Pinpoint the cell where the given text exists, returning its (X, Y) midpoint coordinate. 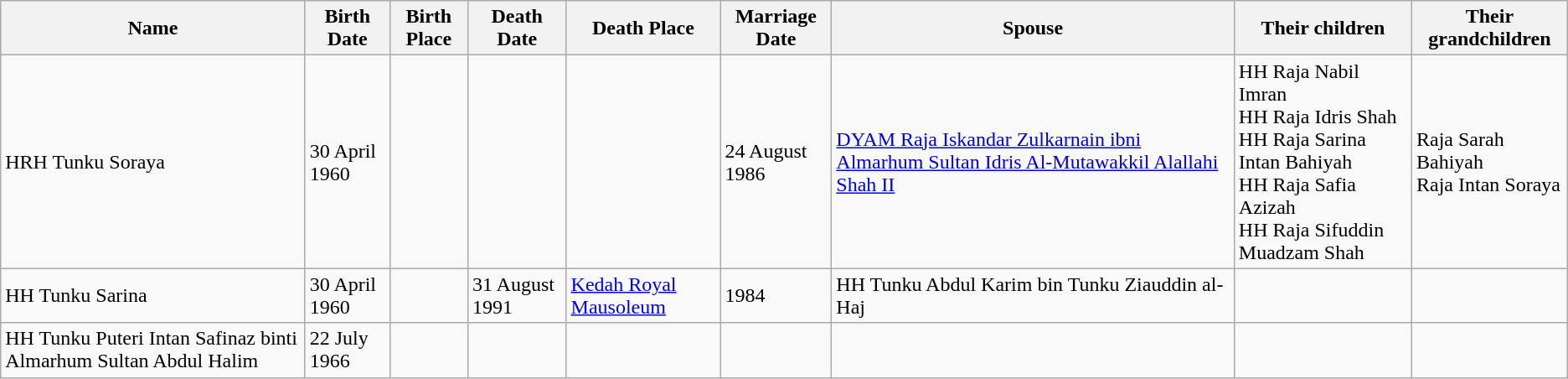
Death Date (517, 29)
HH Raja Nabil ImranHH Raja Idris ShahHH Raja Sarina Intan BahiyahHH Raja Safia AzizahHH Raja Sifuddin Muadzam Shah (1323, 162)
Marriage Date (776, 29)
HH Tunku Sarina (152, 295)
Death Place (643, 29)
22 July 1966 (347, 350)
Raja Sarah BahiyahRaja Intan Soraya (1489, 162)
1984 (776, 295)
Birth Date (347, 29)
Spouse (1033, 29)
HRH Tunku Soraya (152, 162)
Their children (1323, 29)
31 August 1991 (517, 295)
HH Tunku Abdul Karim bin Tunku Ziauddin al-Haj (1033, 295)
24 August 1986 (776, 162)
HH Tunku Puteri Intan Safinaz binti Almarhum Sultan Abdul Halim (152, 350)
Their grandchildren (1489, 29)
Name (152, 29)
DYAM Raja Iskandar Zulkarnain ibni Almarhum Sultan Idris Al-Mutawakkil Alallahi Shah II (1033, 162)
Kedah Royal Mausoleum (643, 295)
Birth Place (429, 29)
